Capture the cell that displays the provided text and extract its [x, y] central coordinate. 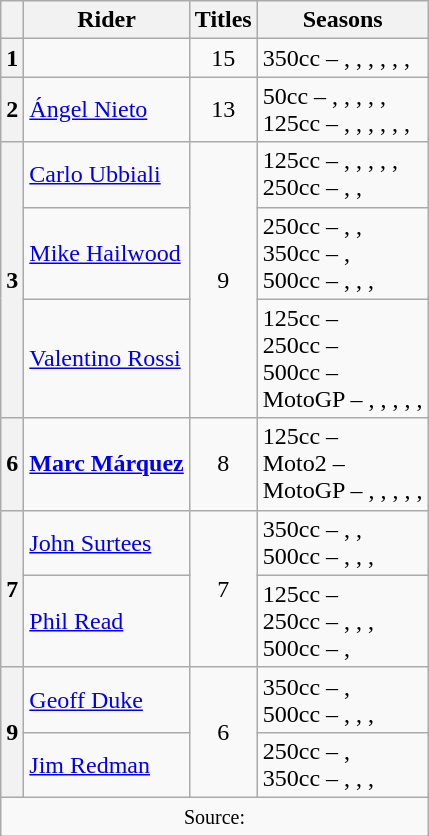
Titles [223, 20]
Jim Redman [106, 764]
250cc – , 350cc – , , , [342, 764]
350cc – , 500cc – , , , [342, 700]
Geoff Duke [106, 700]
Seasons [342, 20]
Rider [106, 20]
350cc – , , 500cc – , , , [342, 542]
50cc – , , , , , 125cc – , , , , , , [342, 110]
Mike Hailwood [106, 253]
Valentino Rossi [106, 358]
Ángel Nieto [106, 110]
15 [223, 58]
Source: [214, 816]
350cc – , , , , , , [342, 58]
2 [12, 110]
125cc – , , , , , 250cc – , , [342, 174]
13 [223, 110]
125cc – 250cc – 500cc – MotoGP – , , , , , [342, 358]
8 [223, 464]
Marc Márquez [106, 464]
125cc – Moto2 – MotoGP – , , , , , [342, 464]
Carlo Ubbiali [106, 174]
Phil Read [106, 621]
1 [12, 58]
John Surtees [106, 542]
250cc – , , 350cc – , 500cc – , , , [342, 253]
125cc – 250cc – , , , 500cc – , [342, 621]
3 [12, 280]
